Locate the cell with the specified text and output its [X, Y] center coordinate. 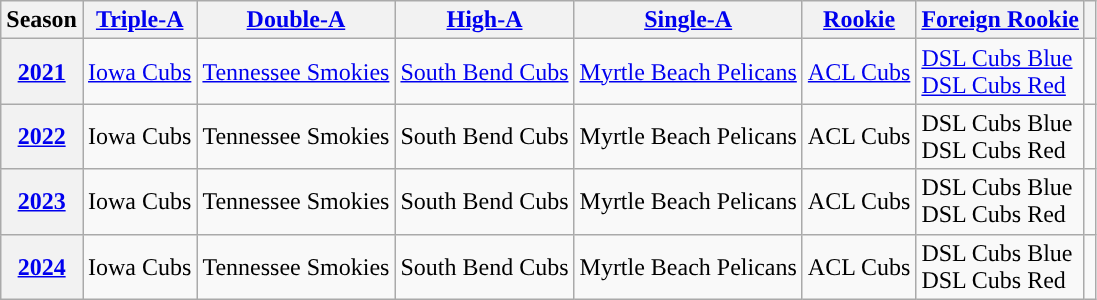
Triple-A [139, 20]
Rookie [859, 20]
High-A [484, 20]
2024 [42, 266]
2021 [42, 72]
Single-A [688, 20]
Foreign Rookie [1000, 20]
2022 [42, 136]
2023 [42, 202]
Season [42, 20]
Double-A [296, 20]
